Provide the (x, y) coordinate of the cell's center where the given text is located.  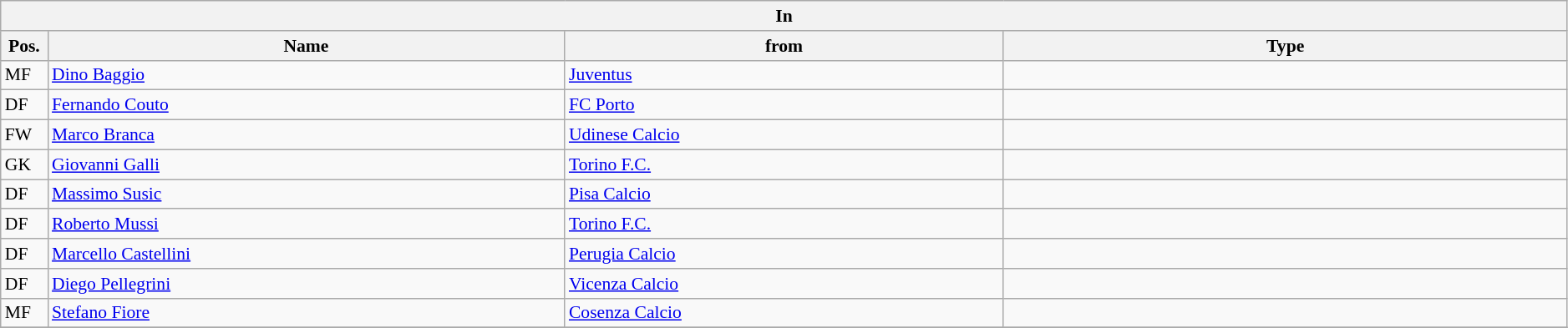
Massimo Susic (306, 194)
Name (306, 46)
Type (1285, 46)
Perugia Calcio (784, 254)
Vicenza Calcio (784, 284)
Juventus (784, 75)
FW (24, 135)
Cosenza Calcio (784, 313)
Pisa Calcio (784, 194)
Stefano Fiore (306, 313)
Udinese Calcio (784, 135)
GK (24, 164)
Dino Baggio (306, 75)
Fernando Couto (306, 105)
FC Porto (784, 105)
from (784, 46)
Pos. (24, 46)
Marcello Castellini (306, 254)
Diego Pellegrini (306, 284)
In (784, 16)
Roberto Mussi (306, 225)
Marco Branca (306, 135)
Giovanni Galli (306, 164)
